Locate the cell with the specified text and output its (X, Y) center coordinate. 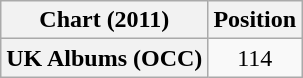
Chart (2011) (104, 20)
Position (255, 20)
114 (255, 58)
UK Albums (OCC) (104, 58)
